Identify which cell holds the provided text, then report its (X, Y) central coordinate. 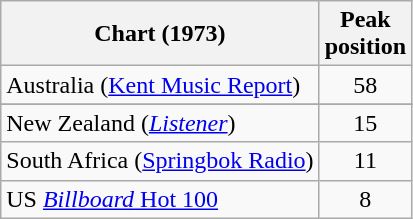
Chart (1973) (160, 34)
58 (365, 85)
11 (365, 161)
South Africa (Springbok Radio) (160, 161)
Australia (Kent Music Report) (160, 85)
US Billboard Hot 100 (160, 199)
15 (365, 123)
New Zealand (Listener) (160, 123)
Peakposition (365, 34)
8 (365, 199)
